Return the [X, Y] coordinate for the center point of the cell that contains the specified text.  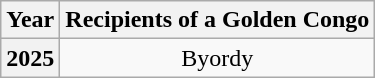
2025 [30, 58]
Recipients of a Golden Congo [218, 20]
Byordy [218, 58]
Year [30, 20]
